Capture the cell that displays the provided text and extract its [x, y] central coordinate. 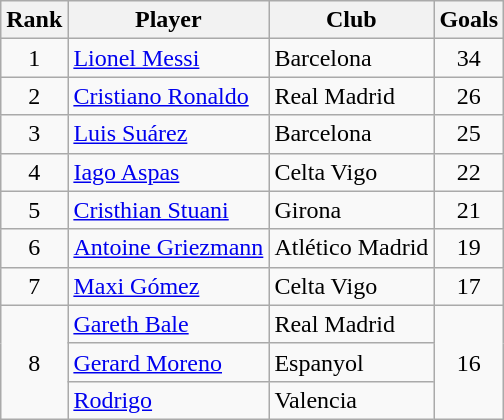
Valencia [352, 400]
22 [469, 172]
Rank [34, 20]
Cristiano Ronaldo [168, 96]
5 [34, 210]
Club [352, 20]
25 [469, 134]
Atlético Madrid [352, 248]
Luis Suárez [168, 134]
Gareth Bale [168, 324]
17 [469, 286]
2 [34, 96]
3 [34, 134]
7 [34, 286]
1 [34, 58]
26 [469, 96]
Rodrigo [168, 400]
Cristhian Stuani [168, 210]
21 [469, 210]
Maxi Gómez [168, 286]
16 [469, 362]
19 [469, 248]
Iago Aspas [168, 172]
8 [34, 362]
Girona [352, 210]
Lionel Messi [168, 58]
Espanyol [352, 362]
34 [469, 58]
Goals [469, 20]
6 [34, 248]
4 [34, 172]
Antoine Griezmann [168, 248]
Player [168, 20]
Gerard Moreno [168, 362]
